Output the [X, Y] coordinate of the center of the cell containing the given text.  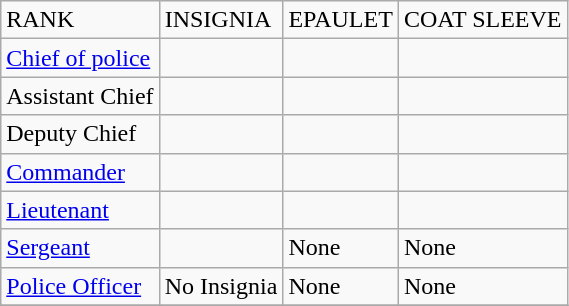
Sergeant [80, 248]
Lieutenant [80, 210]
Chief of police [80, 58]
EPAULET [341, 20]
INSIGNIA [221, 20]
RANK [80, 20]
Police Officer [80, 286]
COAT SLEEVE [482, 20]
Deputy Chief [80, 134]
Assistant Chief [80, 96]
Commander [80, 172]
No Insignia [221, 286]
